Output the [X, Y] coordinate of the center of the cell containing the given text.  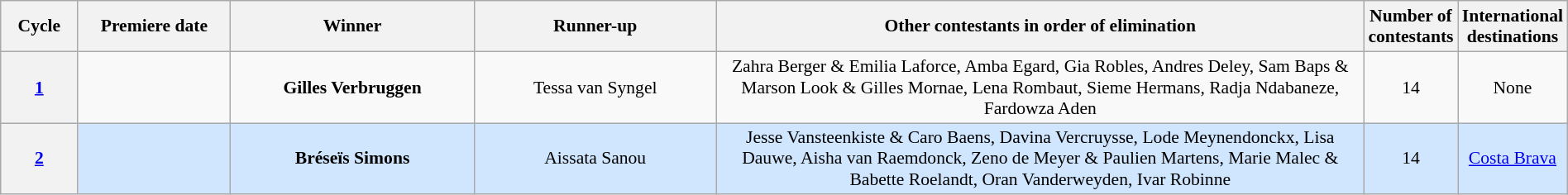
Costa Brava [1513, 159]
Cycle [40, 26]
Runner-up [595, 26]
Aissata Sanou [595, 159]
International destinations [1513, 26]
Winner [352, 26]
Other contestants in order of elimination [1040, 26]
Tessa van Syngel [595, 88]
1 [40, 88]
None [1513, 88]
2 [40, 159]
Bréseïs Simons [352, 159]
Number of contestants [1411, 26]
Premiere date [154, 26]
Gilles Verbruggen [352, 88]
